Capture the cell that displays the provided text and extract its [x, y] central coordinate. 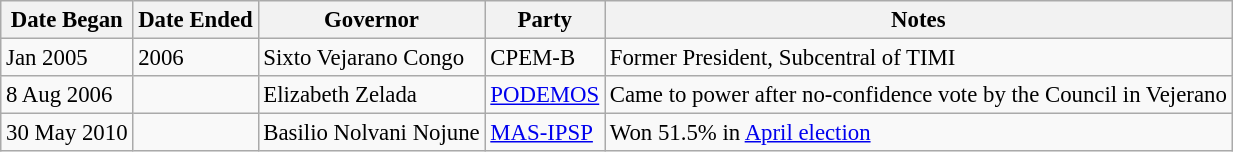
Jan 2005 [67, 58]
Party [544, 20]
Basilio Nolvani Nojune [372, 133]
2006 [196, 58]
Won 51.5% in April election [918, 133]
MAS-IPSP [544, 133]
CPEM-B [544, 58]
Governor [372, 20]
PODEMOS [544, 95]
Former President, Subcentral of TIMI [918, 58]
Sixto Vejarano Congo [372, 58]
Elizabeth Zelada [372, 95]
8 Aug 2006 [67, 95]
30 May 2010 [67, 133]
Date Ended [196, 20]
Came to power after no-confidence vote by the Council in Vejerano [918, 95]
Date Began [67, 20]
Notes [918, 20]
